Locate the cell with the specified text and output its [x, y] center coordinate. 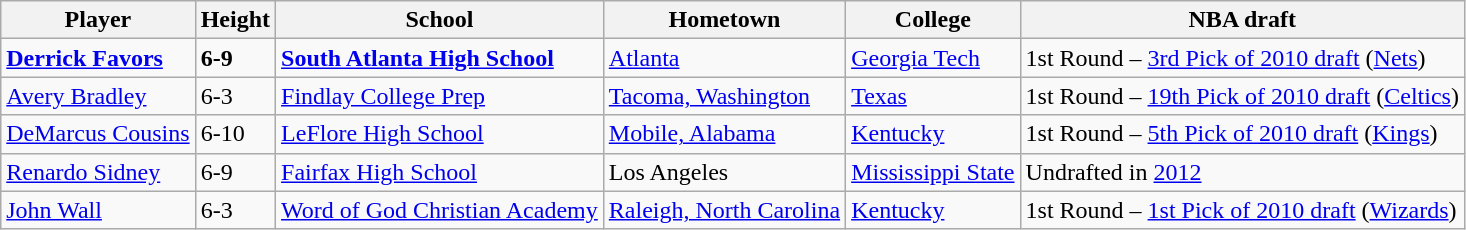
Undrafted in 2012 [1242, 172]
Los Angeles [724, 172]
Mississippi State [933, 172]
Raleigh, North Carolina [724, 210]
Avery Bradley [98, 96]
Hometown [724, 20]
College [933, 20]
School [440, 20]
NBA draft [1242, 20]
John Wall [98, 210]
6-10 [235, 134]
Texas [933, 96]
Tacoma, Washington [724, 96]
LeFlore High School [440, 134]
1st Round – 1st Pick of 2010 draft (Wizards) [1242, 210]
South Atlanta High School [440, 58]
Atlanta [724, 58]
1st Round – 19th Pick of 2010 draft (Celtics) [1242, 96]
Word of God Christian Academy [440, 210]
DeMarcus Cousins [98, 134]
Findlay College Prep [440, 96]
1st Round – 5th Pick of 2010 draft (Kings) [1242, 134]
Renardo Sidney [98, 172]
Height [235, 20]
Georgia Tech [933, 58]
1st Round – 3rd Pick of 2010 draft (Nets) [1242, 58]
Player [98, 20]
Mobile, Alabama [724, 134]
Derrick Favors [98, 58]
Fairfax High School [440, 172]
